Provide the (X, Y) coordinate of the cell's center where the given text is located.  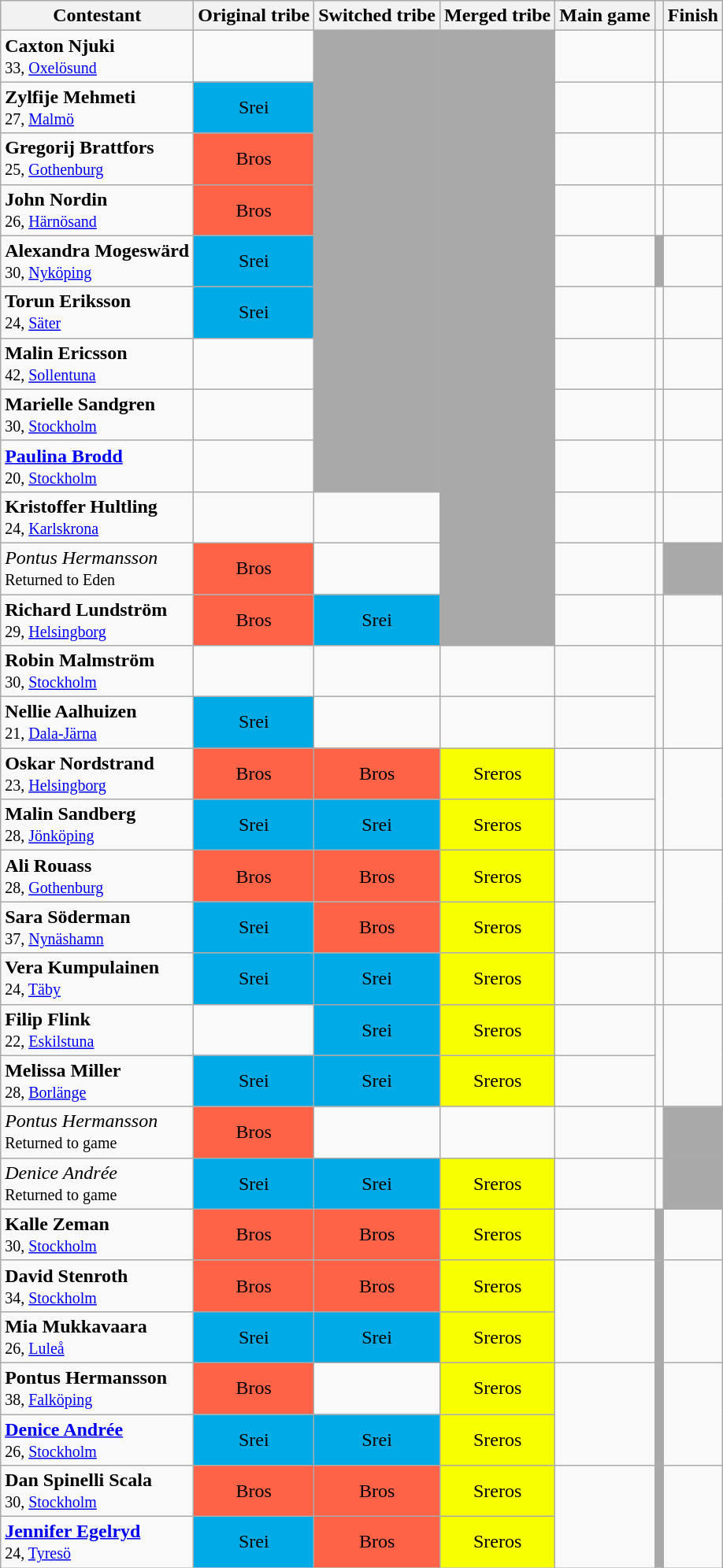
Main game (605, 16)
Kristoffer Hultling24, Karlskrona (98, 517)
Richard Lundström29, Helsingborg (98, 619)
Jennifer Egelryd24, Tyresö (98, 1542)
Pontus HermanssonReturned to game (98, 1132)
Denice AndréeReturned to game (98, 1183)
Melissa Miller28, Borlänge (98, 1081)
John Nordin26, Härnösand (98, 209)
Denice Andrée26, Stockholm (98, 1440)
Torun Eriksson24, Säter (98, 312)
Alexandra Mogeswärd30, Nyköping (98, 261)
Filip Flink22, Eskilstuna (98, 1030)
Ali Rouass28, Gothenburg (98, 876)
Mia Mukkavaara26, Luleå (98, 1337)
Nellie Aalhuizen21, Dala-Järna (98, 723)
Dan Spinelli Scala30, Stockholm (98, 1492)
Malin Ericsson42, Sollentuna (98, 364)
Oskar Nordstrand23, Helsingborg (98, 773)
Gregorij Brattfors25, Gothenburg (98, 159)
Switched tribe (377, 16)
Pontus HermanssonReturned to Eden (98, 569)
Contestant (98, 16)
Vera Kumpulainen24, Täby (98, 978)
Kalle Zeman30, Stockholm (98, 1235)
Sara Söderman37, Nynäshamn (98, 928)
Malin Sandberg28, Jönköping (98, 825)
Finish (693, 16)
Robin Malmström30, Stockholm (98, 671)
Merged tribe (497, 16)
Pontus Hermansson38, Falköping (98, 1388)
Zylfije Mehmeti27, Malmö (98, 107)
Caxton Njuki33, Oxelösund (98, 57)
Marielle Sandgren30, Stockholm (98, 414)
Original tribe (254, 16)
David Stenroth34, Stockholm (98, 1285)
Paulina Brodd20, Stockholm (98, 466)
